Determine the (x, y) coordinate at the center of the cell enclosing the given text.  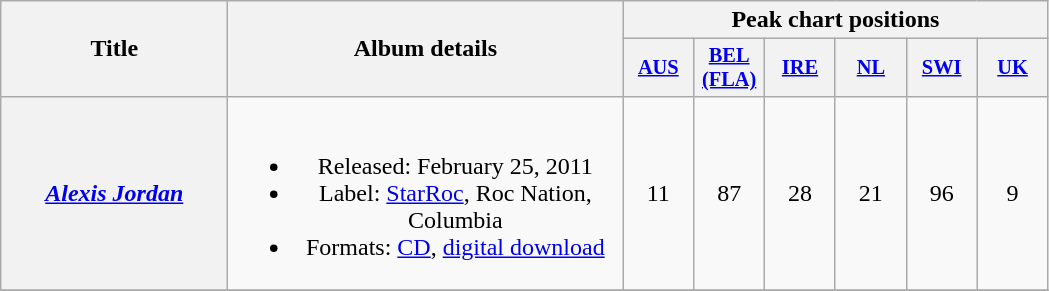
SWI (942, 68)
NL (870, 68)
IRE (800, 68)
96 (942, 193)
28 (800, 193)
87 (730, 193)
21 (870, 193)
Title (114, 49)
UK (1012, 68)
AUS (658, 68)
BEL (FLA) (730, 68)
Released: February 25, 2011Label: StarRoc, Roc Nation, ColumbiaFormats: CD, digital download (426, 193)
Album details (426, 49)
Alexis Jordan (114, 193)
9 (1012, 193)
11 (658, 193)
Peak chart positions (836, 20)
